Return the (X, Y) coordinate for the center point of the cell that contains the specified text.  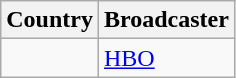
Broadcaster (166, 20)
Country (50, 20)
HBO (166, 58)
